Pinpoint the cell where the given text exists, returning its [x, y] midpoint coordinate. 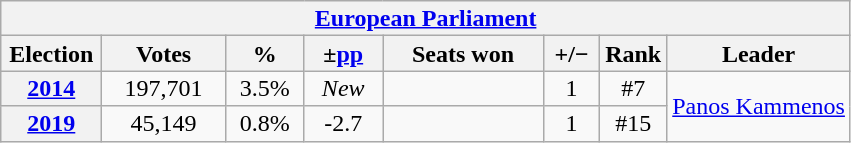
Leader [759, 54]
2019 [52, 124]
±pp [344, 54]
#15 [634, 124]
New [344, 88]
Rank [634, 54]
-2.7 [344, 124]
45,149 [164, 124]
Election [52, 54]
+/− [572, 54]
Seats won [462, 54]
3.5% [264, 88]
#7 [634, 88]
% [264, 54]
2014 [52, 88]
European Parliament [426, 18]
197,701 [164, 88]
Votes [164, 54]
Panos Kammenos [759, 106]
0.8% [264, 124]
